Return the [X, Y] coordinate for the center point of the cell that contains the specified text.  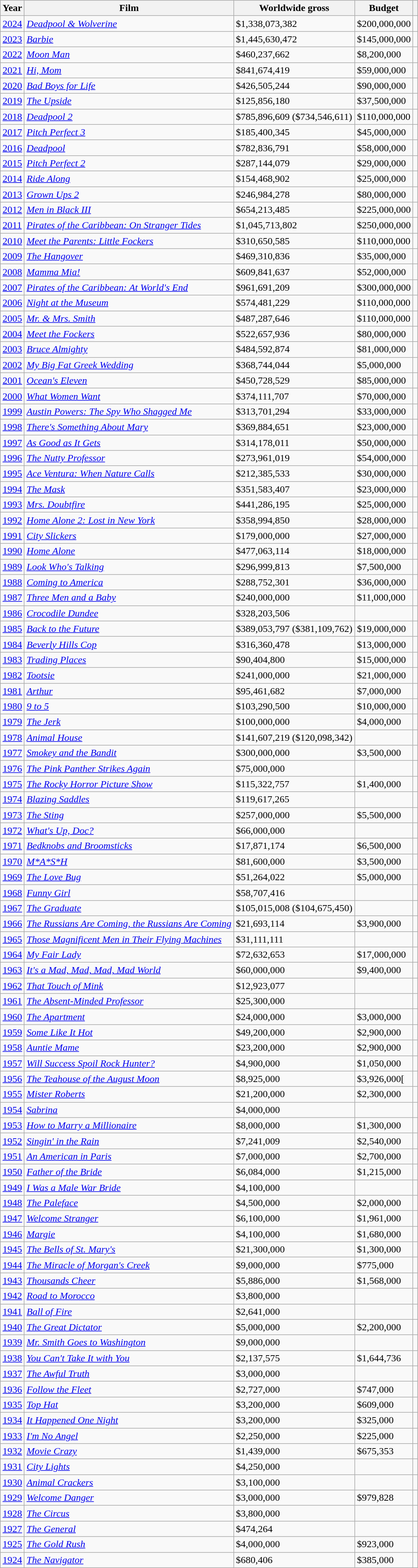
2008 [12, 272]
Bad Boys for Life [129, 86]
$19,000,000 [384, 629]
Mr. Smith Goes to Washington [129, 1343]
$474,264 [294, 1529]
2000 [12, 396]
Some Like It Hot [129, 1032]
$314,178,011 [294, 442]
1972 [12, 830]
It Happened One Night [129, 1420]
$10,000,000 [384, 707]
$923,000 [384, 1544]
$103,290,500 [294, 707]
Mrs. Doubtfire [129, 505]
Animal House [129, 738]
1933 [12, 1435]
1945 [12, 1250]
$5,886,000 [294, 1281]
Welcome Stranger [129, 1219]
$59,000,000 [384, 70]
Deadpool [129, 148]
Pirates of the Caribbean: On Stranger Tides [129, 225]
It's a Mad, Mad, Mad, Mad World [129, 970]
$1,045,713,802 [294, 225]
$58,707,416 [294, 892]
1994 [12, 489]
$90,404,800 [294, 660]
Home Alone [129, 551]
1989 [12, 567]
Worldwide gross [294, 8]
1971 [12, 846]
$1,644,736 [384, 1358]
$369,884,651 [294, 427]
The Great Dictator [129, 1327]
I'm No Angel [129, 1435]
$25,300,000 [294, 1001]
2021 [12, 70]
$37,500,000 [384, 101]
$257,000,000 [294, 815]
2010 [12, 241]
1959 [12, 1032]
$1,568,000 [384, 1281]
$6,100,000 [294, 1219]
$1,445,630,472 [294, 39]
1973 [12, 815]
The Russians Are Coming, the Russians Are Coming [129, 923]
1978 [12, 738]
Crocodile Dundee [129, 613]
$13,000,000 [384, 644]
$609,841,637 [294, 272]
$23,200,000 [294, 1048]
$85,000,000 [384, 380]
1985 [12, 629]
$609,000 [384, 1405]
$288,752,301 [294, 582]
Margie [129, 1234]
$4,500,000 [294, 1203]
2001 [12, 380]
$3,900,000 [384, 923]
1969 [12, 877]
$2,641,000 [294, 1312]
$75,000,000 [294, 769]
1995 [12, 474]
$225,000 [384, 1435]
1966 [12, 923]
$81,000,000 [384, 349]
$469,310,836 [294, 256]
1960 [12, 1017]
1943 [12, 1281]
$29,000,000 [384, 163]
1956 [12, 1079]
1939 [12, 1343]
2016 [12, 148]
$325,000 [384, 1420]
1951 [12, 1156]
That Touch of Mink [129, 986]
Those Magnificent Men in Their Flying Machines [129, 939]
$21,300,000 [294, 1250]
Funny Girl [129, 892]
1961 [12, 1001]
$1,338,073,382 [294, 24]
Deadpool & Wolverine [129, 24]
1974 [12, 799]
Film [129, 8]
$8,925,000 [294, 1079]
The Sting [129, 815]
Will Success Spoil Rock Hunter? [129, 1063]
The Gold Rush [129, 1544]
$654,213,485 [294, 210]
$27,000,000 [384, 536]
1996 [12, 458]
1975 [12, 784]
2004 [12, 334]
Singin' in the Rain [129, 1141]
$72,632,653 [294, 955]
1924 [12, 1560]
City Lights [129, 1467]
1997 [12, 442]
$212,385,533 [294, 474]
1941 [12, 1312]
1991 [12, 536]
$21,000,000 [384, 675]
2012 [12, 210]
$675,353 [384, 1451]
$6,500,000 [384, 846]
$6,084,000 [294, 1172]
1946 [12, 1234]
$90,000,000 [384, 86]
Look Who's Talking [129, 567]
$50,000,000 [384, 442]
What's Up, Doc? [129, 830]
The Love Bug [129, 877]
Mister Roberts [129, 1094]
Home Alone 2: Lost in New York [129, 520]
$240,000,000 [294, 598]
$680,406 [294, 1560]
1930 [12, 1482]
1958 [12, 1048]
1981 [12, 691]
$28,000,000 [384, 520]
2018 [12, 117]
Coming to America [129, 582]
Meet the Parents: Little Fockers [129, 241]
$460,237,662 [294, 55]
$426,505,244 [294, 86]
Hi, Mom [129, 70]
$374,111,707 [294, 396]
Bedknobs and Broomsticks [129, 846]
Austin Powers: The Spy Who Shagged Me [129, 411]
$3,100,000 [294, 1482]
2019 [12, 101]
1950 [12, 1172]
The General [129, 1529]
$389,053,797 ($381,109,762) [294, 629]
$141,607,219 ($120,098,342) [294, 738]
2007 [12, 287]
9 to 5 [129, 707]
$2,700,000 [384, 1156]
$1,439,000 [294, 1451]
$70,000,000 [384, 396]
Ball of Fire [129, 1312]
$4,250,000 [294, 1467]
Thousands Cheer [129, 1281]
The Awful Truth [129, 1374]
Bruce Almighty [129, 349]
$477,063,114 [294, 551]
I Was a Male War Bride [129, 1188]
$49,200,000 [294, 1032]
2002 [12, 365]
$58,000,000 [384, 148]
$7,500,000 [384, 567]
1970 [12, 861]
How to Marry a Millionaire [129, 1125]
$179,000,000 [294, 536]
Auntie Mame [129, 1048]
1984 [12, 644]
$961,691,209 [294, 287]
1982 [12, 675]
The Rocky Horror Picture Show [129, 784]
$2,200,000 [384, 1327]
$1,680,000 [384, 1234]
2013 [12, 194]
Three Men and a Baby [129, 598]
1967 [12, 908]
Pitch Perfect 3 [129, 132]
1986 [12, 613]
Night at the Museum [129, 303]
$450,728,529 [294, 380]
1936 [12, 1389]
1929 [12, 1498]
Back to the Future [129, 629]
$8,000,000 [294, 1125]
Ride Along [129, 179]
1998 [12, 427]
1993 [12, 505]
1952 [12, 1141]
$3,926,000[ [384, 1079]
$2,727,000 [294, 1389]
The Teahouse of the August Moon [129, 1079]
$36,000,000 [384, 582]
There's Something About Mary [129, 427]
$17,871,174 [294, 846]
2024 [12, 24]
$33,000,000 [384, 411]
$60,000,000 [294, 970]
2003 [12, 349]
$2,137,575 [294, 1358]
$21,200,000 [294, 1094]
1957 [12, 1063]
$351,583,407 [294, 489]
The Mask [129, 489]
Meet the Fockers [129, 334]
$11,000,000 [384, 598]
$54,000,000 [384, 458]
$313,701,294 [294, 411]
2023 [12, 39]
$775,000 [384, 1265]
$18,000,000 [384, 551]
2005 [12, 318]
1948 [12, 1203]
1980 [12, 707]
$574,481,229 [294, 303]
1988 [12, 582]
2011 [12, 225]
2022 [12, 55]
$287,144,079 [294, 163]
Beverly Hills Cop [129, 644]
1935 [12, 1405]
Mr. & Mrs. Smith [129, 318]
1949 [12, 1188]
1992 [12, 520]
$273,961,019 [294, 458]
Road to Morocco [129, 1296]
$246,984,278 [294, 194]
$2,000,000 [384, 1203]
$296,999,813 [294, 567]
$119,617,265 [294, 799]
$1,400,000 [384, 784]
$1,961,000 [384, 1219]
$441,286,195 [294, 505]
1983 [12, 660]
Moon Man [129, 55]
$105,015,008 ($104,675,450) [294, 908]
The Circus [129, 1513]
$9,400,000 [384, 970]
The Graduate [129, 908]
1963 [12, 970]
$52,000,000 [384, 272]
Blazing Saddles [129, 799]
1932 [12, 1451]
2006 [12, 303]
$125,856,180 [294, 101]
$487,287,646 [294, 318]
Men in Black III [129, 210]
2015 [12, 163]
Ocean's Eleven [129, 380]
$7,241,009 [294, 1141]
Mamma Mia! [129, 272]
$8,200,000 [384, 55]
1977 [12, 753]
$1,215,000 [384, 1172]
2014 [12, 179]
The Navigator [129, 1560]
The Upside [129, 101]
$358,994,850 [294, 520]
1938 [12, 1358]
$5,500,000 [384, 815]
$17,000,000 [384, 955]
$316,360,478 [294, 644]
$747,000 [384, 1389]
The Miracle of Morgan's Creek [129, 1265]
The Hangover [129, 256]
Father of the Bride [129, 1172]
Animal Crackers [129, 1482]
$81,600,000 [294, 861]
1927 [12, 1529]
$35,000,000 [384, 256]
$4,900,000 [294, 1063]
1942 [12, 1296]
$66,000,000 [294, 830]
Top Hat [129, 1405]
$225,000,000 [384, 210]
Ace Ventura: When Nature Calls [129, 474]
1954 [12, 1110]
1987 [12, 598]
1965 [12, 939]
1999 [12, 411]
1968 [12, 892]
$310,650,585 [294, 241]
$115,322,757 [294, 784]
Sabrina [129, 1110]
The Bells of St. Mary's [129, 1250]
$785,896,609 ($734,546,611) [294, 117]
$2,300,000 [384, 1094]
The Pink Panther Strikes Again [129, 769]
$21,693,114 [294, 923]
$200,000,000 [384, 24]
1962 [12, 986]
1928 [12, 1513]
1947 [12, 1219]
$484,592,874 [294, 349]
$522,657,936 [294, 334]
$12,923,077 [294, 986]
Grown Ups 2 [129, 194]
1934 [12, 1420]
2009 [12, 256]
$979,828 [384, 1498]
1955 [12, 1094]
$100,000,000 [294, 722]
Arthur [129, 691]
$45,000,000 [384, 132]
Welcome Danger [129, 1498]
Pirates of the Caribbean: At World's End [129, 287]
Deadpool 2 [129, 117]
My Fair Lady [129, 955]
$154,468,902 [294, 179]
$368,744,044 [294, 365]
City Slickers [129, 536]
$250,000,000 [384, 225]
$31,111,111 [294, 939]
1964 [12, 955]
Pitch Perfect 2 [129, 163]
My Big Fat Greek Wedding [129, 365]
$145,000,000 [384, 39]
An American in Paris [129, 1156]
$2,540,000 [384, 1141]
M*A*S*H [129, 861]
1925 [12, 1544]
1976 [12, 769]
$241,000,000 [294, 675]
$328,203,506 [294, 613]
$15,000,000 [384, 660]
Trading Places [129, 660]
Smokey and the Bandit [129, 753]
You Can't Take It with You [129, 1358]
Movie Crazy [129, 1451]
$1,050,000 [384, 1063]
The Apartment [129, 1017]
$24,000,000 [294, 1017]
The Absent-Minded Professor [129, 1001]
$95,461,682 [294, 691]
$30,000,000 [384, 474]
As Good as It Gets [129, 442]
2020 [12, 86]
1940 [12, 1327]
1931 [12, 1467]
1953 [12, 1125]
Tootsie [129, 675]
The Jerk [129, 722]
$782,836,791 [294, 148]
Budget [384, 8]
1979 [12, 722]
$385,000 [384, 1560]
1944 [12, 1265]
Barbie [129, 39]
$51,264,022 [294, 877]
The Nutty Professor [129, 458]
What Women Want [129, 396]
1990 [12, 551]
Follow the Fleet [129, 1389]
$185,400,345 [294, 132]
The Paleface [129, 1203]
2017 [12, 132]
$841,674,419 [294, 70]
1937 [12, 1374]
$2,250,000 [294, 1435]
Year [12, 8]
